For the text-containing cell, return its midpoint in [x, y] coordinate format. 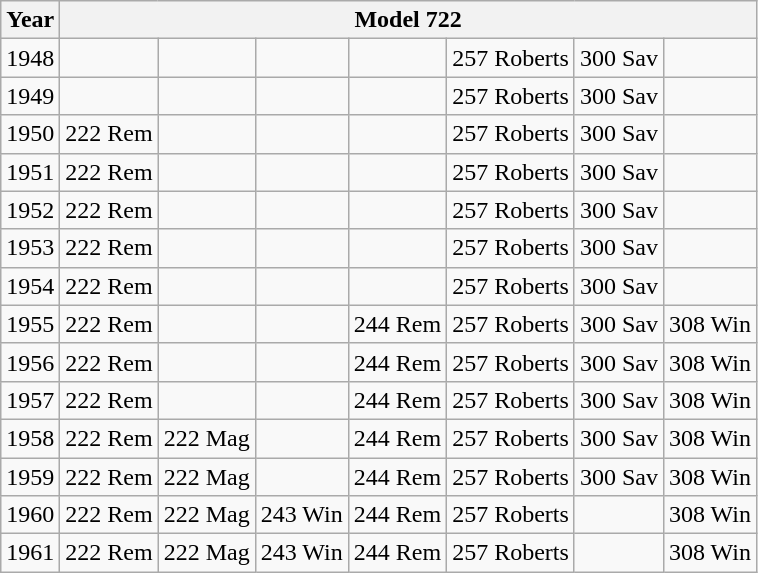
Model 722 [408, 20]
1950 [30, 134]
1959 [30, 477]
1948 [30, 58]
1956 [30, 362]
1949 [30, 96]
Year [30, 20]
1961 [30, 553]
1960 [30, 515]
1954 [30, 286]
1953 [30, 248]
1951 [30, 172]
1958 [30, 438]
1955 [30, 324]
1957 [30, 400]
1952 [30, 210]
